Return (X, Y) of the center of cell containing provided text 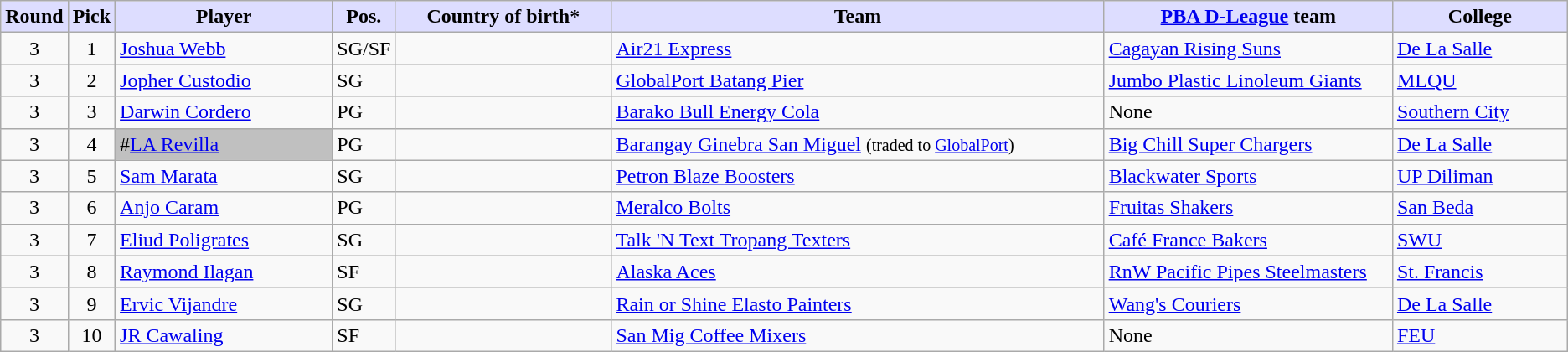
Barako Bull Energy Cola (858, 112)
PBA D-League team (1248, 17)
10 (91, 335)
5 (91, 176)
Blackwater Sports (1248, 176)
UP Diliman (1479, 176)
JR Cawaling (224, 335)
Talk 'N Text Tropang Texters (858, 240)
7 (91, 240)
Country of birth* (503, 17)
6 (91, 208)
Darwin Cordero (224, 112)
San Beda (1479, 208)
Team (858, 17)
Southern City (1479, 112)
Anjo Caram (224, 208)
Raymond Ilagan (224, 272)
GlobalPort Batang Pier (858, 80)
8 (91, 272)
1 (91, 49)
Wang's Couriers (1248, 303)
Sam Marata (224, 176)
Jopher Custodio (224, 80)
Player (224, 17)
2 (91, 80)
Ervic Vijandre (224, 303)
9 (91, 303)
Barangay Ginebra San Miguel (traded to GlobalPort) (858, 144)
FEU (1479, 335)
MLQU (1479, 80)
Café France Bakers (1248, 240)
Cagayan Rising Suns (1248, 49)
Alaska Aces (858, 272)
Joshua Webb (224, 49)
SG/SF (364, 49)
4 (91, 144)
Jumbo Plastic Linoleum Giants (1248, 80)
SWU (1479, 240)
College (1479, 17)
Pos. (364, 17)
Air21 Express (858, 49)
Round (34, 17)
Fruitas Shakers (1248, 208)
#LA Revilla (224, 144)
Pick (91, 17)
Rain or Shine Elasto Painters (858, 303)
Meralco Bolts (858, 208)
St. Francis (1479, 272)
Petron Blaze Boosters (858, 176)
San Mig Coffee Mixers (858, 335)
Eliud Poligrates (224, 240)
Big Chill Super Chargers (1248, 144)
RnW Pacific Pipes Steelmasters (1248, 272)
